From the cell containing the given text, extract its center point as [x, y] coordinate. 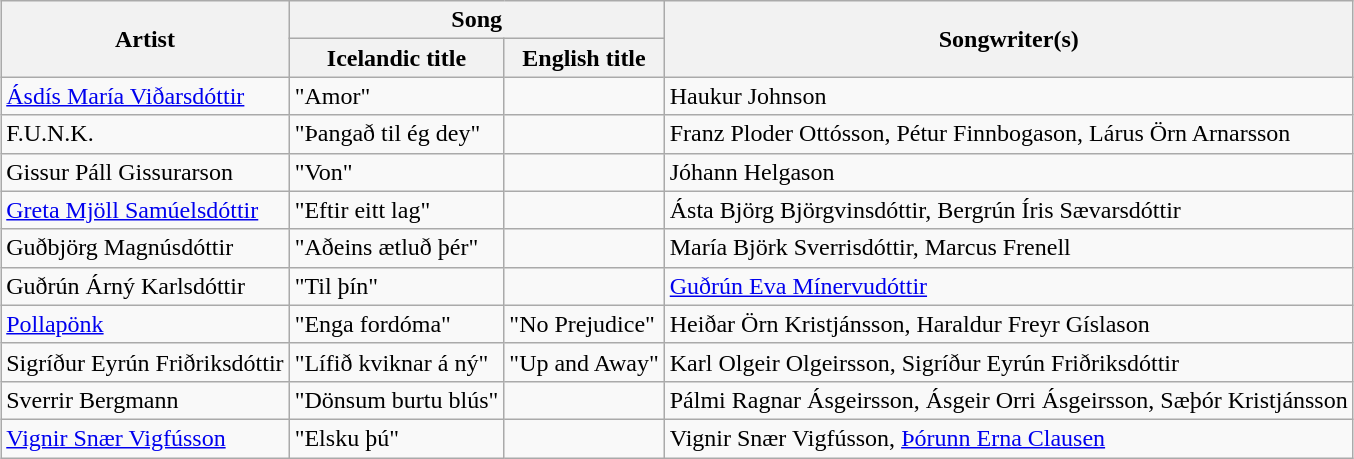
Artist [145, 39]
Pálmi Ragnar Ásgeirsson, Ásgeir Orri Ásgeirsson, Sæþór Kristjánsson [1008, 400]
Franz Ploder Ottósson, Pétur Finnbogason, Lárus Örn Arnarsson [1008, 134]
Haukur Johnson [1008, 96]
English title [584, 58]
Vignir Snær Vigfússon [145, 438]
Sverrir Bergmann [145, 400]
Karl Olgeir Olgeirsson, Sigríður Eyrún Friðriksdóttir [1008, 362]
"Enga fordóma" [396, 324]
Ásdís María Viðarsdóttir [145, 96]
Gissur Páll Gissurarson [145, 172]
Heiðar Örn Kristjánsson, Haraldur Freyr Gíslason [1008, 324]
Greta Mjöll Samúelsdóttir [145, 210]
Pollapönk [145, 324]
"Til þín" [396, 286]
Songwriter(s) [1008, 39]
"Þangað til ég dey" [396, 134]
Icelandic title [396, 58]
"No Prejudice" [584, 324]
F.U.N.K. [145, 134]
Guðrún Eva Mínervudóttir [1008, 286]
"Elsku þú" [396, 438]
"Aðeins ætluð þér" [396, 248]
"Eftir eitt lag" [396, 210]
Sigríður Eyrún Friðriksdóttir [145, 362]
Vignir Snær Vigfússon, Þórunn Erna Clausen [1008, 438]
"Von" [396, 172]
Ásta Björg Björgvinsdóttir, Bergrún Íris Sævarsdóttir [1008, 210]
María Björk Sverrisdóttir, Marcus Frenell [1008, 248]
Guðrún Árný Karlsdóttir [145, 286]
"Up and Away" [584, 362]
"Amor" [396, 96]
Song [476, 20]
Jóhann Helgason [1008, 172]
"Lífið kviknar á ný" [396, 362]
"Dönsum burtu blús" [396, 400]
Guðbjörg Magnúsdóttir [145, 248]
